Extract the (x, y) coordinate from the center of the cell holding the provided text.  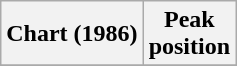
Peakposition (189, 34)
Chart (1986) (72, 34)
